From the cell containing the given text, extract its center point as (X, Y) coordinate. 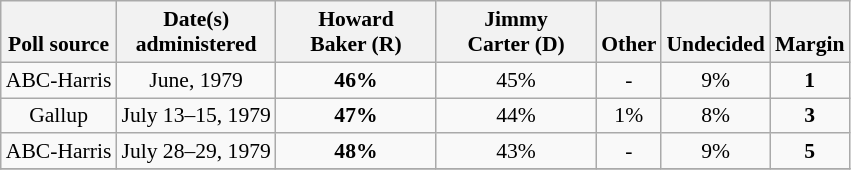
45% (516, 80)
Poll source (59, 32)
June, 1979 (196, 80)
43% (516, 152)
1 (810, 80)
44% (516, 116)
July 28–29, 1979 (196, 152)
3 (810, 116)
Margin (810, 32)
Gallup (59, 116)
July 13–15, 1979 (196, 116)
46% (356, 80)
8% (715, 116)
48% (356, 152)
JimmyCarter (D) (516, 32)
Other (628, 32)
HowardBaker (R) (356, 32)
1% (628, 116)
47% (356, 116)
Undecided (715, 32)
Date(s)administered (196, 32)
5 (810, 152)
